For the text-containing cell, return its midpoint in [X, Y] coordinate format. 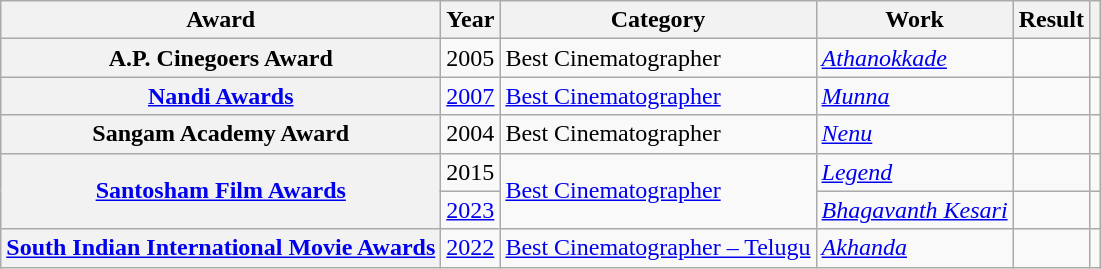
A.P. Cinegoers Award [221, 58]
2007 [470, 96]
2015 [470, 172]
2022 [470, 248]
Nandi Awards [221, 96]
2004 [470, 134]
Akhanda [914, 248]
Work [914, 20]
Santosham Film Awards [221, 191]
Award [221, 20]
2023 [470, 210]
Nenu [914, 134]
Sangam Academy Award [221, 134]
2005 [470, 58]
Bhagavanth Kesari [914, 210]
Year [470, 20]
Result [1051, 20]
Category [658, 20]
South Indian International Movie Awards [221, 248]
Munna [914, 96]
Legend [914, 172]
Athanokkade [914, 58]
Best Cinematographer – Telugu [658, 248]
